Detect which cell encompasses the target text, then output its (x, y) center coordinate. 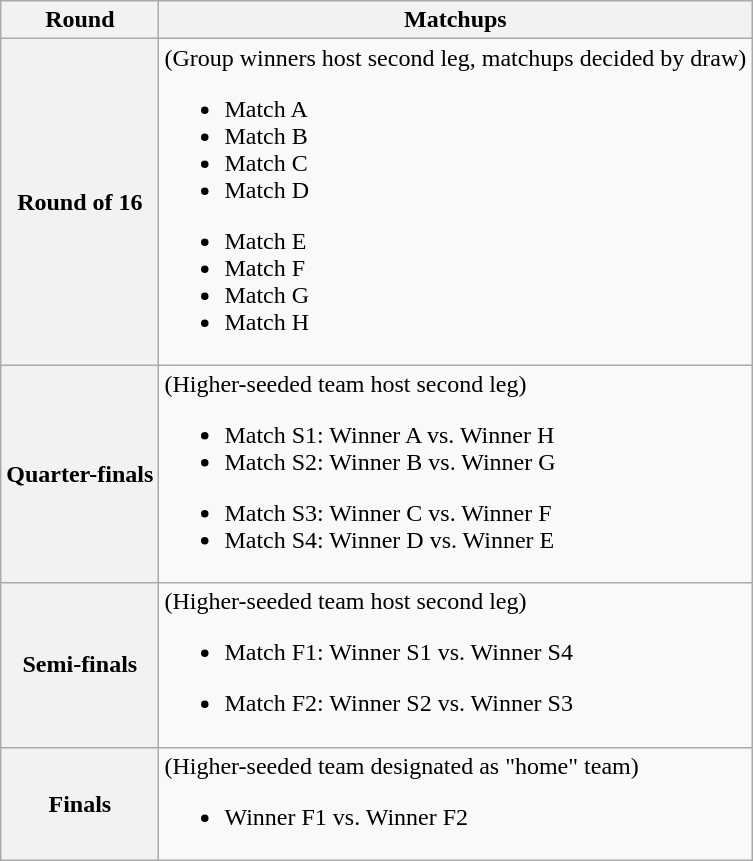
Finals (80, 804)
Round (80, 20)
Round of 16 (80, 202)
(Group winners host second leg, matchups decided by draw) Match AMatch BMatch CMatch DMatch EMatch FMatch GMatch H (456, 202)
(Higher-seeded team host second leg) Match F1: Winner S1 vs. Winner S4Match F2: Winner S2 vs. Winner S3 (456, 665)
Semi-finals (80, 665)
Matchups (456, 20)
Quarter-finals (80, 474)
(Higher-seeded team designated as "home" team)Winner F1 vs. Winner F2 (456, 804)
